Capture the cell that displays the provided text and extract its [x, y] central coordinate. 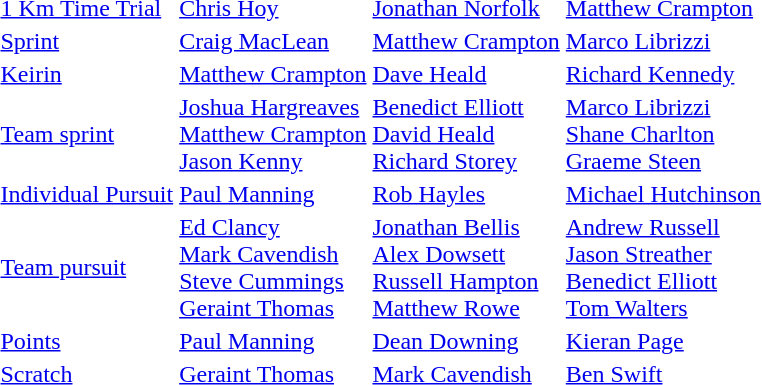
Benedict Elliott David Heald Richard Storey [466, 134]
Marco Librizzi Shane Charlton Graeme Steen [663, 134]
Andrew Russell Jason Streather Benedict Elliott Tom Walters [663, 268]
Michael Hutchinson [663, 194]
Ed ClancyMark Cavendish Steve Cummings Geraint Thomas [273, 268]
Dean Downing [466, 341]
Richard Kennedy [663, 74]
Craig MacLean [273, 41]
Jonathan Bellis Alex Dowsett Russell Hampton Matthew Rowe [466, 268]
Joshua Hargreaves Matthew Crampton Jason Kenny [273, 134]
Kieran Page [663, 341]
Dave Heald [466, 74]
Rob Hayles [466, 194]
Marco Librizzi [663, 41]
